Locate the cell with the specified text and output its (x, y) center coordinate. 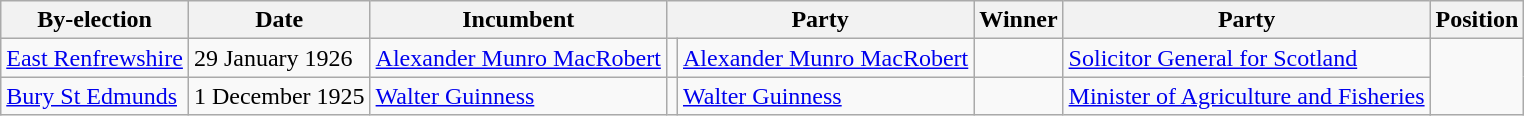
Date (279, 20)
Winner (1018, 20)
Minister of Agriculture and Fisheries (1246, 96)
Position (1477, 20)
29 January 1926 (279, 58)
Solicitor General for Scotland (1246, 58)
By-election (95, 20)
East Renfrewshire (95, 58)
Incumbent (518, 20)
1 December 1925 (279, 96)
Bury St Edmunds (95, 96)
